Determine the (x, y) coordinate at the center of the cell enclosing the given text.  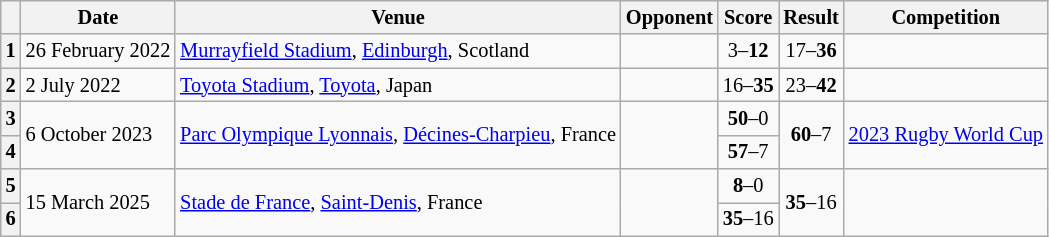
8–0 (748, 186)
Toyota Stadium, Toyota, Japan (398, 85)
6 (11, 219)
16–35 (748, 85)
3 (11, 118)
4 (11, 152)
2 (11, 85)
Opponent (670, 17)
5 (11, 186)
26 February 2022 (98, 51)
17–36 (810, 51)
Score (748, 17)
15 March 2025 (98, 202)
Venue (398, 17)
Date (98, 17)
57–7 (748, 152)
Murrayfield Stadium, Edinburgh, Scotland (398, 51)
23–42 (810, 85)
Parc Olympique Lyonnais, Décines-Charpieu, France (398, 134)
2 July 2022 (98, 85)
1 (11, 51)
3–12 (748, 51)
50–0 (748, 118)
60–7 (810, 134)
Result (810, 17)
Stade de France, Saint-Denis, France (398, 202)
6 October 2023 (98, 134)
2023 Rugby World Cup (946, 134)
Competition (946, 17)
